Return the (X, Y) coordinate for the center point of the cell that contains the specified text.  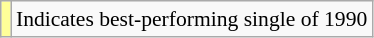
Indicates best-performing single of 1990 (192, 19)
